From the cell containing the given text, extract its center point as (X, Y) coordinate. 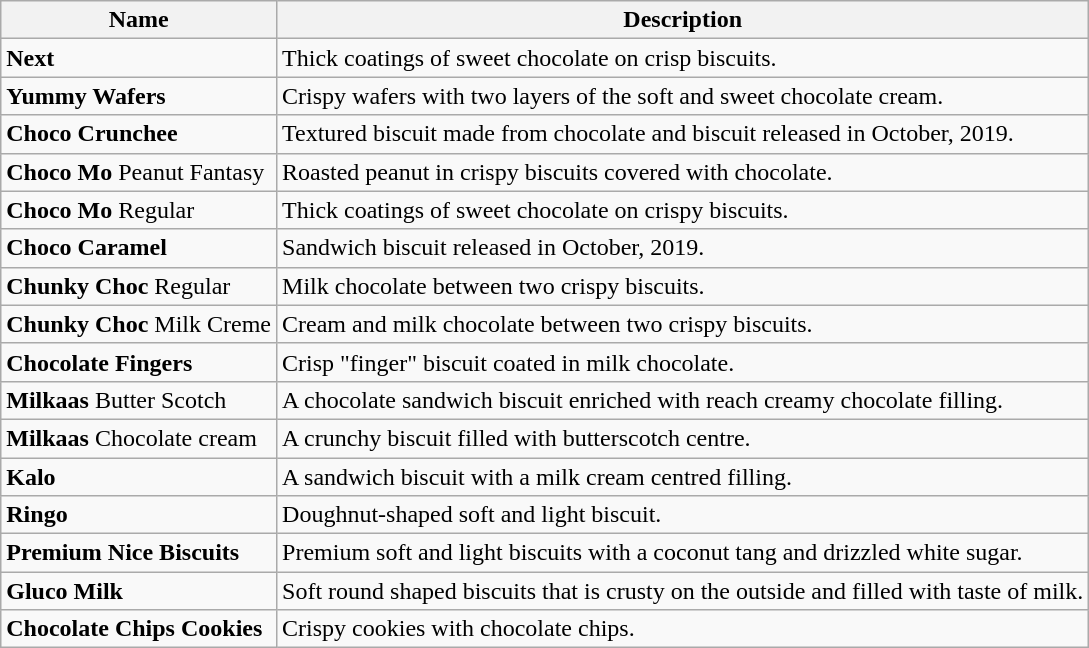
Yummy Wafers (139, 96)
Milkaas Chocolate cream (139, 438)
Soft round shaped biscuits that is crusty on the outside and filled with taste of milk. (683, 591)
Chunky Choc Milk Creme (139, 324)
Choco Caramel (139, 248)
Next (139, 58)
Ringo (139, 515)
A sandwich biscuit with a milk cream centred filling. (683, 477)
Name (139, 20)
Cream and milk chocolate between two crispy biscuits. (683, 324)
Chocolate Fingers (139, 362)
Choco Mo Peanut Fantasy (139, 172)
Crispy cookies with chocolate chips. (683, 629)
Premium soft and light biscuits with a coconut tang and drizzled white sugar. (683, 553)
Crispy wafers with two layers of the soft and sweet chocolate cream. (683, 96)
Milk chocolate between two crispy biscuits. (683, 286)
Sandwich biscuit released in October, 2019. (683, 248)
Doughnut-shaped soft and light biscuit. (683, 515)
Gluco Milk (139, 591)
A chocolate sandwich biscuit enriched with reach creamy chocolate filling. (683, 400)
Choco Crunchee (139, 134)
Milkaas Butter Scotch (139, 400)
Roasted peanut in crispy biscuits covered with chocolate. (683, 172)
Kalo (139, 477)
Thick coatings of sweet chocolate on crispy biscuits. (683, 210)
Chunky Choc Regular (139, 286)
Premium Nice Biscuits (139, 553)
Crisp "finger" biscuit coated in milk chocolate. (683, 362)
Chocolate Chips Cookies (139, 629)
Choco Mo Regular (139, 210)
Description (683, 20)
Thick coatings of sweet chocolate on crisp biscuits. (683, 58)
A crunchy biscuit filled with butterscotch centre. (683, 438)
Textured biscuit made from chocolate and biscuit released in October, 2019. (683, 134)
